Pinpoint the cell where the given text exists, returning its (X, Y) midpoint coordinate. 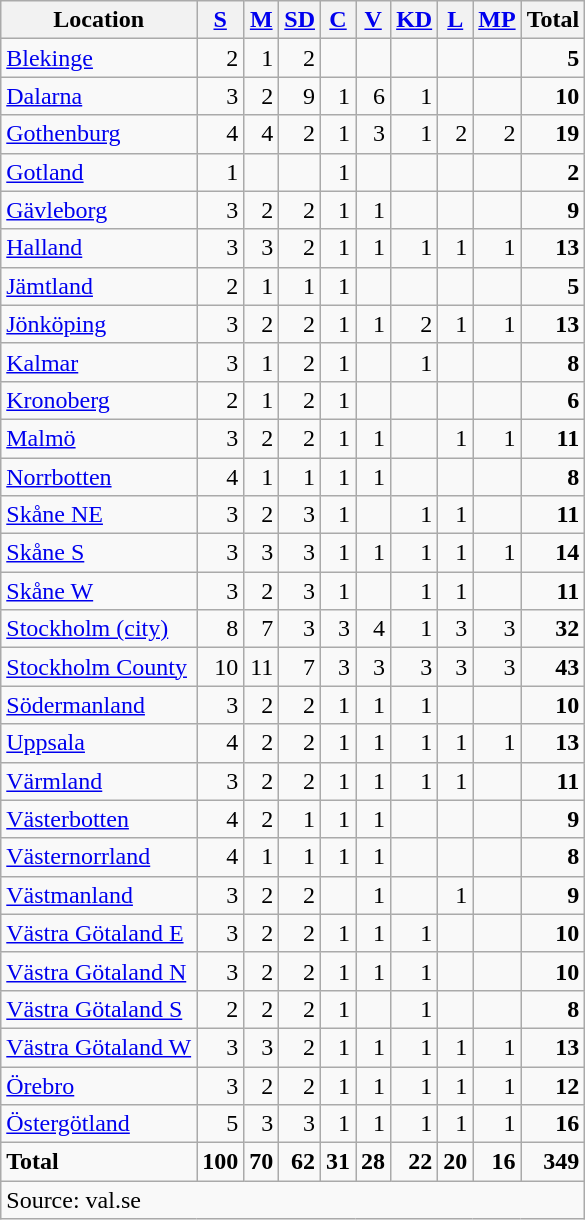
Västernorrland (99, 857)
Västmanland (99, 895)
Dalarna (99, 96)
Blekinge (99, 58)
Södermanland (99, 705)
Västra Götaland S (99, 1009)
Location (99, 20)
Jönköping (99, 324)
12 (553, 1085)
Kalmar (99, 362)
Malmö (99, 438)
70 (262, 1162)
MP (497, 20)
Uppsala (99, 743)
31 (338, 1162)
Stockholm (city) (99, 629)
Gotland (99, 172)
Västerbotten (99, 819)
Halland (99, 248)
Örebro (99, 1085)
Source: val.se (293, 1200)
Skåne W (99, 591)
SD (300, 20)
C (338, 20)
20 (456, 1162)
Östergötland (99, 1124)
KD (414, 20)
19 (553, 134)
62 (300, 1162)
Gävleborg (99, 210)
V (374, 20)
Värmland (99, 781)
Västra Götaland N (99, 971)
32 (553, 629)
M (262, 20)
L (456, 20)
Skåne NE (99, 515)
28 (374, 1162)
Gothenburg (99, 134)
Jämtland (99, 286)
Kronoberg (99, 400)
14 (553, 553)
Västra Götaland W (99, 1047)
100 (220, 1162)
349 (553, 1162)
Skåne S (99, 553)
43 (553, 667)
S (220, 20)
Norrbotten (99, 477)
Västra Götaland E (99, 933)
22 (414, 1162)
Stockholm County (99, 667)
